Search for the cell housing the specified text and yield its (x, y) center coordinate. 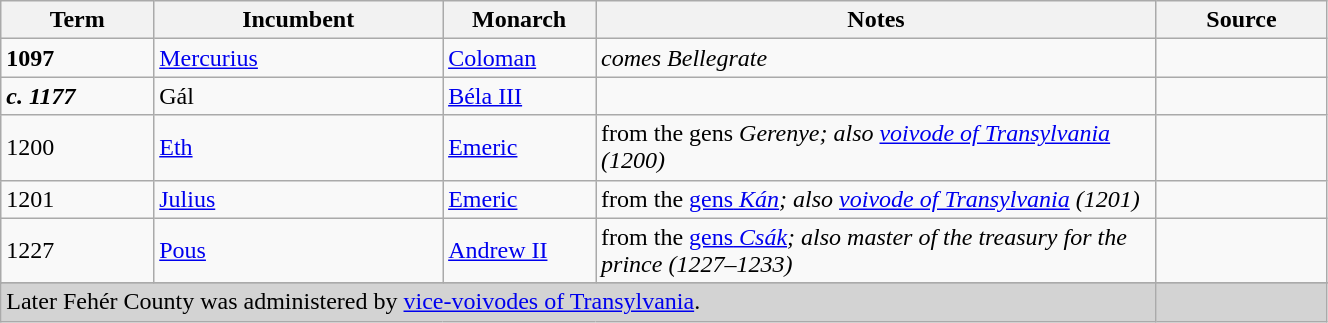
Later Fehér County was administered by vice-voivodes of Transylvania. (579, 302)
1097 (78, 58)
comes Bellegrate (876, 58)
Eth (298, 148)
1227 (78, 250)
Term (78, 20)
Pous (298, 250)
Incumbent (298, 20)
from the gens Csák; also master of the treasury for the prince (1227–1233) (876, 250)
Andrew II (520, 250)
1200 (78, 148)
Béla III (520, 96)
Gál (298, 96)
Notes (876, 20)
Source (1241, 20)
Julius (298, 199)
from the gens Kán; also voivode of Transylvania (1201) (876, 199)
from the gens Gerenye; also voivode of Transylvania (1200) (876, 148)
c. 1177 (78, 96)
1201 (78, 199)
Coloman (520, 58)
Mercurius (298, 58)
Monarch (520, 20)
